Scan for the cell matching the given text and deliver its [X, Y] coordinate at center. 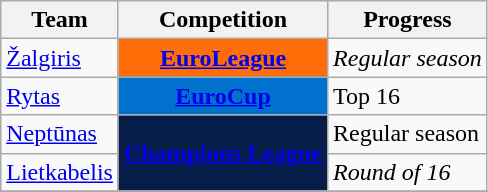
Lietkabelis [60, 172]
Champions League [222, 153]
Rytas [60, 96]
Progress [408, 20]
EuroCup [222, 96]
Neptūnas [60, 134]
Competition [222, 20]
Team [60, 20]
Round of 16 [408, 172]
Top 16 [408, 96]
Žalgiris [60, 58]
EuroLeague [222, 58]
